Extract the (x, y) coordinate from the center of the cell holding the provided text.  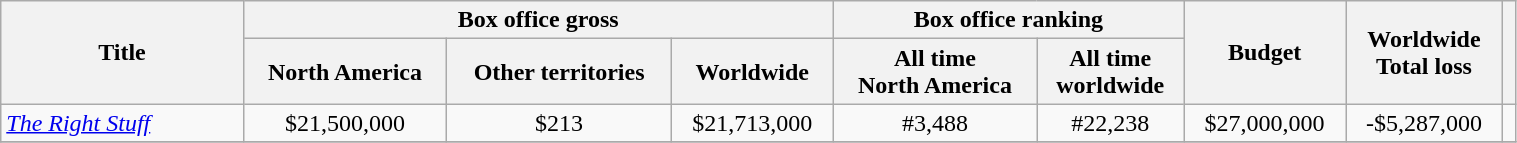
Worldwide (752, 72)
-$5,287,000 (1424, 123)
All time worldwide (1110, 72)
#22,238 (1110, 123)
Box office ranking (1008, 20)
All time North America (935, 72)
#3,488 (935, 123)
$213 (559, 123)
North America (345, 72)
$21,500,000 (345, 123)
Box office gross (538, 20)
Worldwide Total loss (1424, 52)
Title (122, 52)
$27,000,000 (1265, 123)
Budget (1265, 52)
$21,713,000 (752, 123)
Other territories (559, 72)
The Right Stuff (122, 123)
